From the cell containing the given text, extract its center point as (X, Y) coordinate. 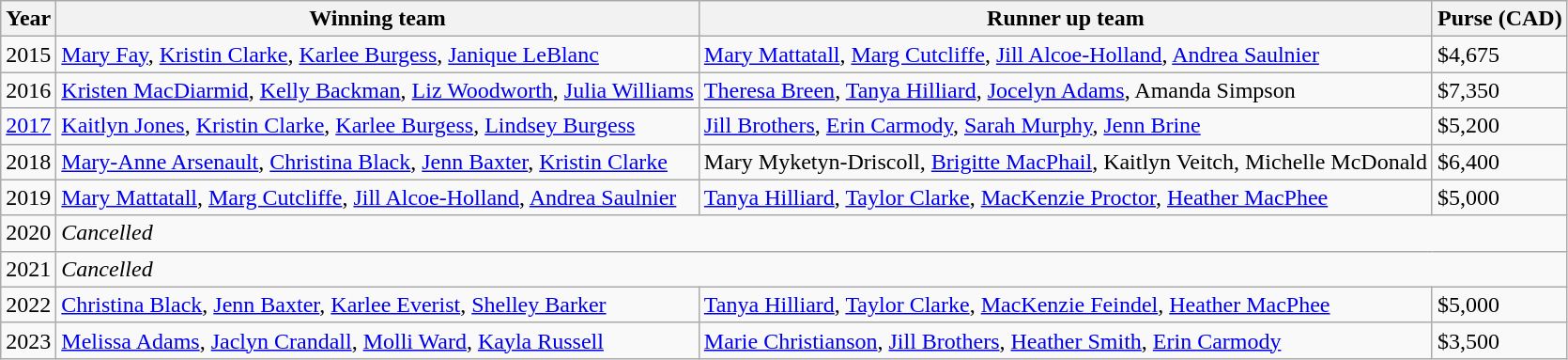
Theresa Breen, Tanya Hilliard, Jocelyn Adams, Amanda Simpson (1065, 90)
2016 (28, 90)
Marie Christianson, Jill Brothers, Heather Smith, Erin Carmody (1065, 340)
2023 (28, 340)
Kaitlyn Jones, Kristin Clarke, Karlee Burgess, Lindsey Burgess (377, 126)
$3,500 (1499, 340)
Tanya Hilliard, Taylor Clarke, MacKenzie Proctor, Heather MacPhee (1065, 197)
Mary-Anne Arsenault, Christina Black, Jenn Baxter, Kristin Clarke (377, 162)
Kristen MacDiarmid, Kelly Backman, Liz Woodworth, Julia Williams (377, 90)
2022 (28, 305)
2021 (28, 269)
2019 (28, 197)
Purse (CAD) (1499, 19)
$6,400 (1499, 162)
2017 (28, 126)
Mary Myketyn-Driscoll, Brigitte MacPhail, Kaitlyn Veitch, Michelle McDonald (1065, 162)
2020 (28, 233)
Winning team (377, 19)
Runner up team (1065, 19)
Christina Black, Jenn Baxter, Karlee Everist, Shelley Barker (377, 305)
Tanya Hilliard, Taylor Clarke, MacKenzie Feindel, Heather MacPhee (1065, 305)
Mary Fay, Kristin Clarke, Karlee Burgess, Janique LeBlanc (377, 55)
Melissa Adams, Jaclyn Crandall, Molli Ward, Kayla Russell (377, 340)
Jill Brothers, Erin Carmody, Sarah Murphy, Jenn Brine (1065, 126)
2018 (28, 162)
Year (28, 19)
2015 (28, 55)
$7,350 (1499, 90)
$4,675 (1499, 55)
$5,200 (1499, 126)
